Scan for the cell matching the given text and deliver its [x, y] coordinate at center. 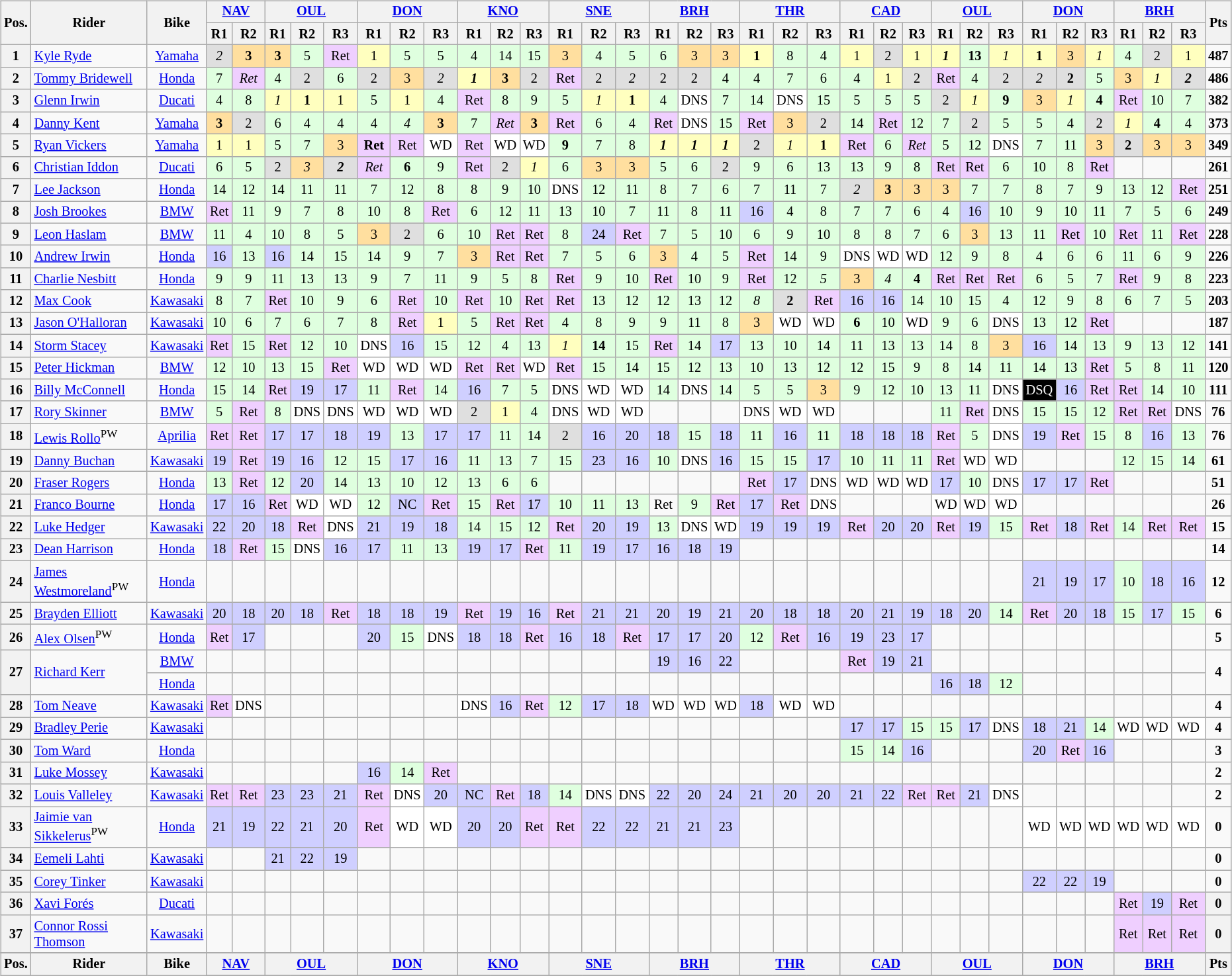
Aprilia [177, 437]
Danny Buchan [89, 461]
Alex OlsenPW [89, 638]
Luke Hedger [89, 527]
Dean Harrison [89, 550]
Christian Iddon [89, 167]
Billy McConnell [89, 390]
29 [16, 729]
32 [16, 795]
35 [16, 881]
349 [1218, 146]
Bradley Perie [89, 729]
Louis Valleley [89, 795]
120 [1218, 368]
36 [16, 904]
27 [16, 672]
Luke Mossey [89, 773]
31 [16, 773]
61 [1218, 461]
226 [1218, 257]
Leon Haslam [89, 234]
Tom Neave [89, 706]
Josh Brookes [89, 212]
Fraser Rogers [89, 483]
Corey Tinker [89, 881]
Rory Skinner [89, 412]
486 [1218, 79]
249 [1218, 212]
Jaimie van SikkelerusPW [89, 827]
Max Cook [89, 301]
187 [1218, 324]
Xavi Forés [89, 904]
Tommy Bridewell [89, 79]
251 [1218, 190]
James WestmorelandPW [89, 581]
Brayden Elliott [89, 613]
228 [1218, 234]
Lee Jackson [89, 190]
DSQ [1039, 390]
34 [16, 859]
223 [1218, 279]
28 [16, 706]
Storm Stacey [89, 345]
Jason O'Halloran [89, 324]
Kyle Ryde [89, 56]
Franco Bourne [89, 505]
30 [16, 751]
Peter Hickman [89, 368]
Lewis RolloPW [89, 437]
Connor Rossi Thomson [89, 934]
Andrew Irwin [89, 257]
Richard Kerr [89, 672]
Tom Ward [89, 751]
37 [16, 934]
487 [1218, 56]
203 [1218, 301]
51 [1218, 483]
261 [1218, 167]
Charlie Nesbitt [89, 279]
Eemeli Lahti [89, 859]
373 [1218, 123]
Ryan Vickers [89, 146]
111 [1218, 390]
25 [16, 613]
Glenn Irwin [89, 101]
382 [1218, 101]
Danny Kent [89, 123]
33 [16, 827]
141 [1218, 345]
